Find where the given text appears and provide that cell's center as [X, Y] coordinate. 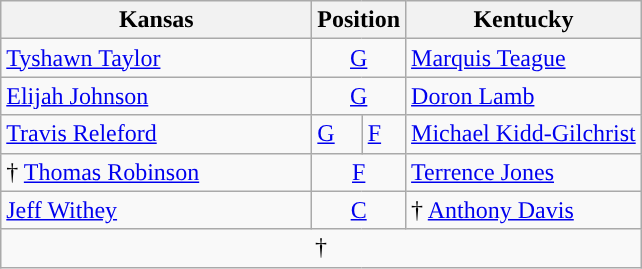
Travis Releford [156, 134]
C [359, 210]
Terrence Jones [524, 172]
Position [359, 20]
Michael Kidd-Gilchrist [524, 134]
Doron Lamb [524, 96]
† [321, 248]
Tyshawn Taylor [156, 58]
Marquis Teague [524, 58]
† Anthony Davis [524, 210]
Jeff Withey [156, 210]
Kentucky [524, 20]
Kansas [156, 20]
Elijah Johnson [156, 96]
† Thomas Robinson [156, 172]
